Determine the (x, y) coordinate at the center of the cell enclosing the given text.  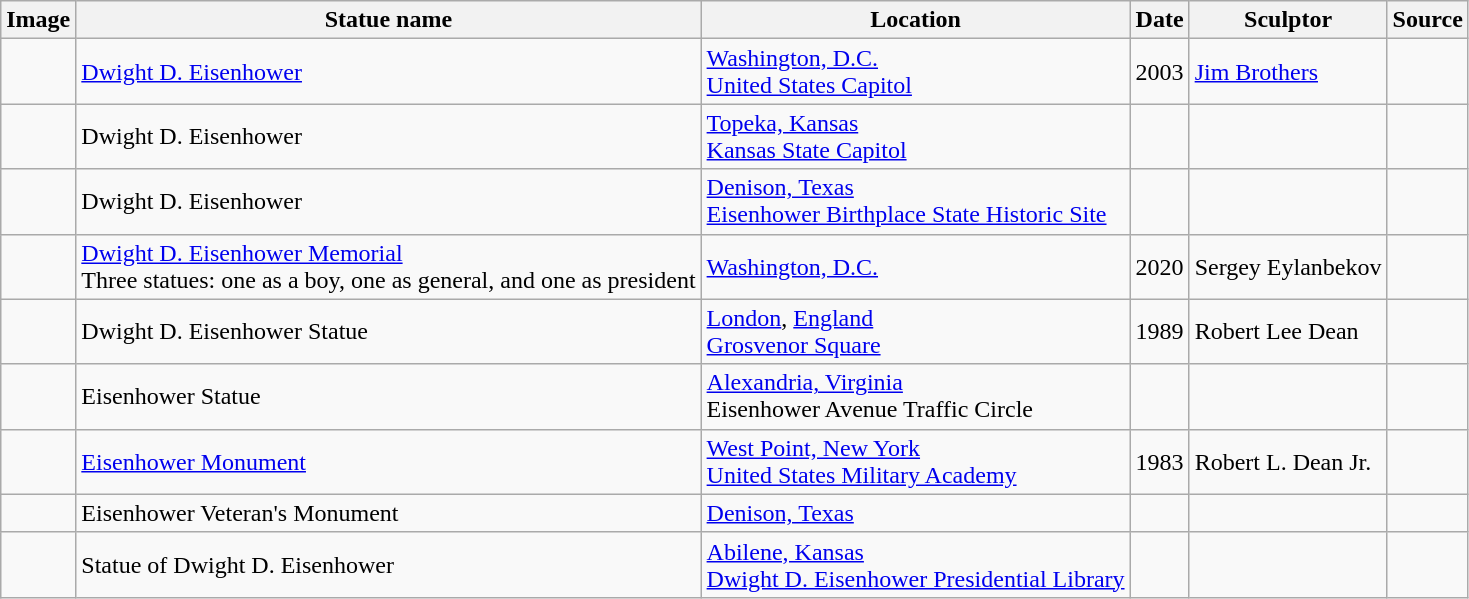
Denison, TexasEisenhower Birthplace State Historic Site (916, 202)
Dwight D. Eisenhower MemorialThree statues: one as a boy, one as general, and one as president (388, 266)
Topeka, KansasKansas State Capitol (916, 136)
Jim Brothers (1288, 72)
Washington, D.C.United States Capitol (916, 72)
Robert L. Dean Jr. (1288, 462)
Date (1160, 20)
1983 (1160, 462)
Dwight D. Eisenhower Statue (388, 332)
1989 (1160, 332)
2003 (1160, 72)
Statue of Dwight D. Eisenhower (388, 564)
Abilene, KansasDwight D. Eisenhower Presidential Library (916, 564)
Statue name (388, 20)
West Point, New YorkUnited States Military Academy (916, 462)
2020 (1160, 266)
Sculptor (1288, 20)
Image (38, 20)
Denison, Texas (916, 513)
Location (916, 20)
Alexandria, VirginiaEisenhower Avenue Traffic Circle (916, 396)
Eisenhower Statue (388, 396)
Source (1428, 20)
Washington, D.C. (916, 266)
London, EnglandGrosvenor Square (916, 332)
Sergey Eylanbekov (1288, 266)
Eisenhower Monument (388, 462)
Robert Lee Dean (1288, 332)
Eisenhower Veteran's Monument (388, 513)
